Detect which cell encompasses the target text, then output its [X, Y] center coordinate. 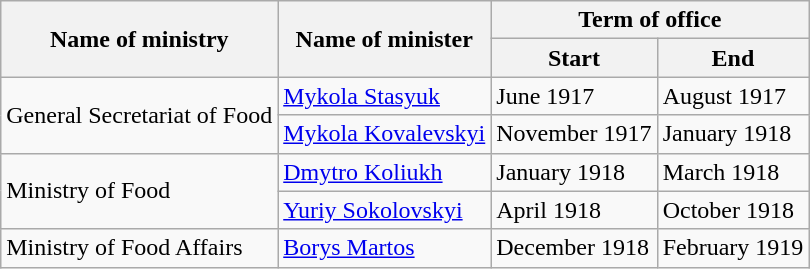
Dmytro Koliukh [384, 172]
Mykola Kovalevskyi [384, 134]
Name of ministry [140, 39]
March 1918 [733, 172]
Name of minister [384, 39]
October 1918 [733, 210]
Ministry of Food Affairs [140, 248]
Borys Martos [384, 248]
December 1918 [574, 248]
Ministry of Food [140, 191]
February 1919 [733, 248]
Term of office [650, 20]
November 1917 [574, 134]
Start [574, 58]
Mykola Stasyuk [384, 96]
Yuriy Sokolovskyi [384, 210]
General Secretariat of Food [140, 115]
End [733, 58]
June 1917 [574, 96]
April 1918 [574, 210]
August 1917 [733, 96]
